Find where the given text appears and provide that cell's center as (x, y) coordinate. 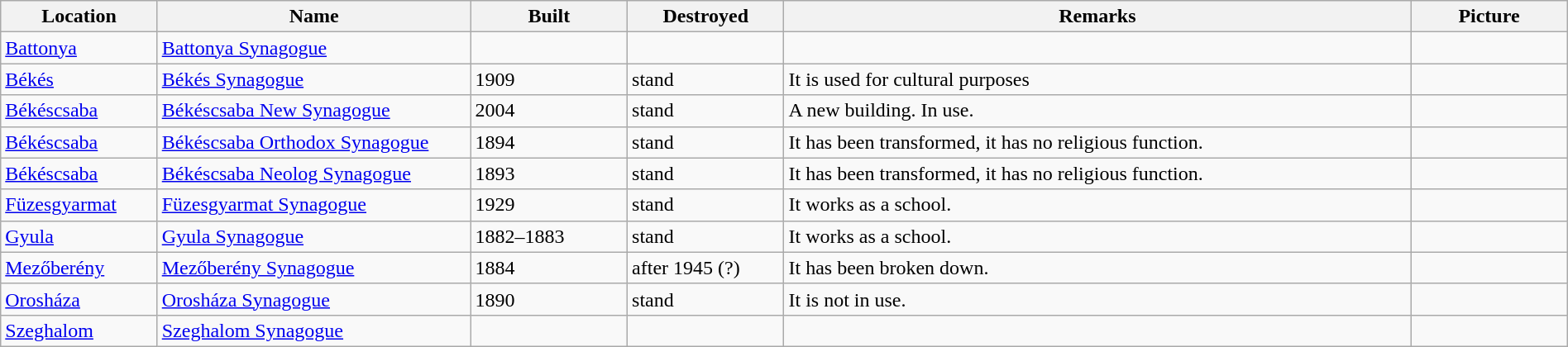
after 1945 (?) (706, 268)
2004 (549, 111)
Mezőberény (79, 268)
Name (314, 17)
Mezőberény Synagogue (314, 268)
Built (549, 17)
Szeghalom (79, 330)
Békéscsaba Orthodox Synagogue (314, 142)
1893 (549, 173)
Destroyed (706, 17)
Békés (79, 79)
A new building. In use. (1097, 111)
It is not in use. (1097, 299)
1909 (549, 79)
Békés Synagogue (314, 79)
Location (79, 17)
It is used for cultural purposes (1097, 79)
Orosháza Synagogue (314, 299)
1882–1883 (549, 236)
Füzesgyarmat Synagogue (314, 205)
Orosháza (79, 299)
1894 (549, 142)
Békéscsaba New Synagogue (314, 111)
1929 (549, 205)
Battonya Synagogue (314, 48)
It has been broken down. (1097, 268)
Gyula Synagogue (314, 236)
Gyula (79, 236)
Battonya (79, 48)
1884 (549, 268)
Picture (1489, 17)
Békéscsaba Neolog Synagogue (314, 173)
Szeghalom Synagogue (314, 330)
1890 (549, 299)
Füzesgyarmat (79, 205)
Remarks (1097, 17)
